Find where the given text appears and provide that cell's center as (X, Y) coordinate. 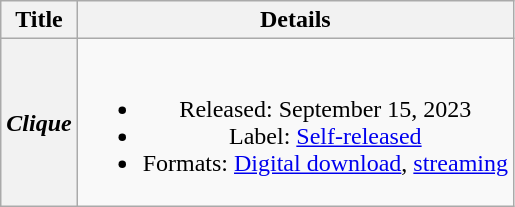
Released: September 15, 2023Label: Self-releasedFormats: Digital download, streaming (295, 122)
Details (295, 20)
Title (39, 20)
Clique (39, 122)
